For the text-containing cell, return its midpoint in (x, y) coordinate format. 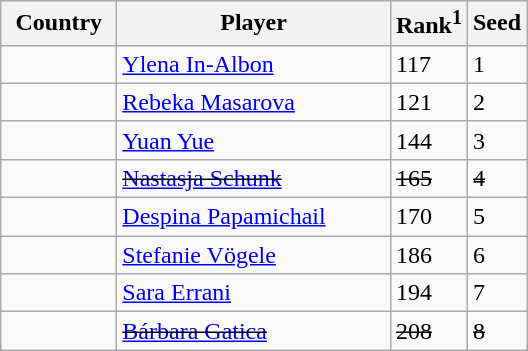
3 (496, 140)
5 (496, 217)
Stefanie Vögele (254, 255)
165 (428, 178)
144 (428, 140)
117 (428, 64)
194 (428, 293)
170 (428, 217)
186 (428, 255)
Rank1 (428, 24)
Rebeka Masarova (254, 102)
6 (496, 255)
8 (496, 331)
208 (428, 331)
7 (496, 293)
Nastasja Schunk (254, 178)
Sara Errani (254, 293)
Bárbara Gatica (254, 331)
Player (254, 24)
1 (496, 64)
Despina Papamichail (254, 217)
Ylena In-Albon (254, 64)
2 (496, 102)
Yuan Yue (254, 140)
121 (428, 102)
Seed (496, 24)
Country (59, 24)
4 (496, 178)
